Provide the [X, Y] coordinate of the cell's center where the given text is located.  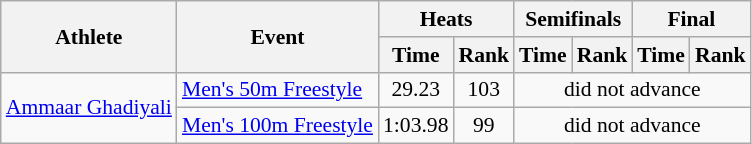
Final [691, 19]
Event [278, 36]
1:03.98 [416, 126]
Men's 100m Freestyle [278, 126]
Semifinals [573, 19]
Heats [446, 19]
99 [484, 126]
103 [484, 90]
Ammaar Ghadiyali [89, 108]
29.23 [416, 90]
Men's 50m Freestyle [278, 90]
Athlete [89, 36]
